Extract the [X, Y] coordinate from the center of the cell holding the provided text.  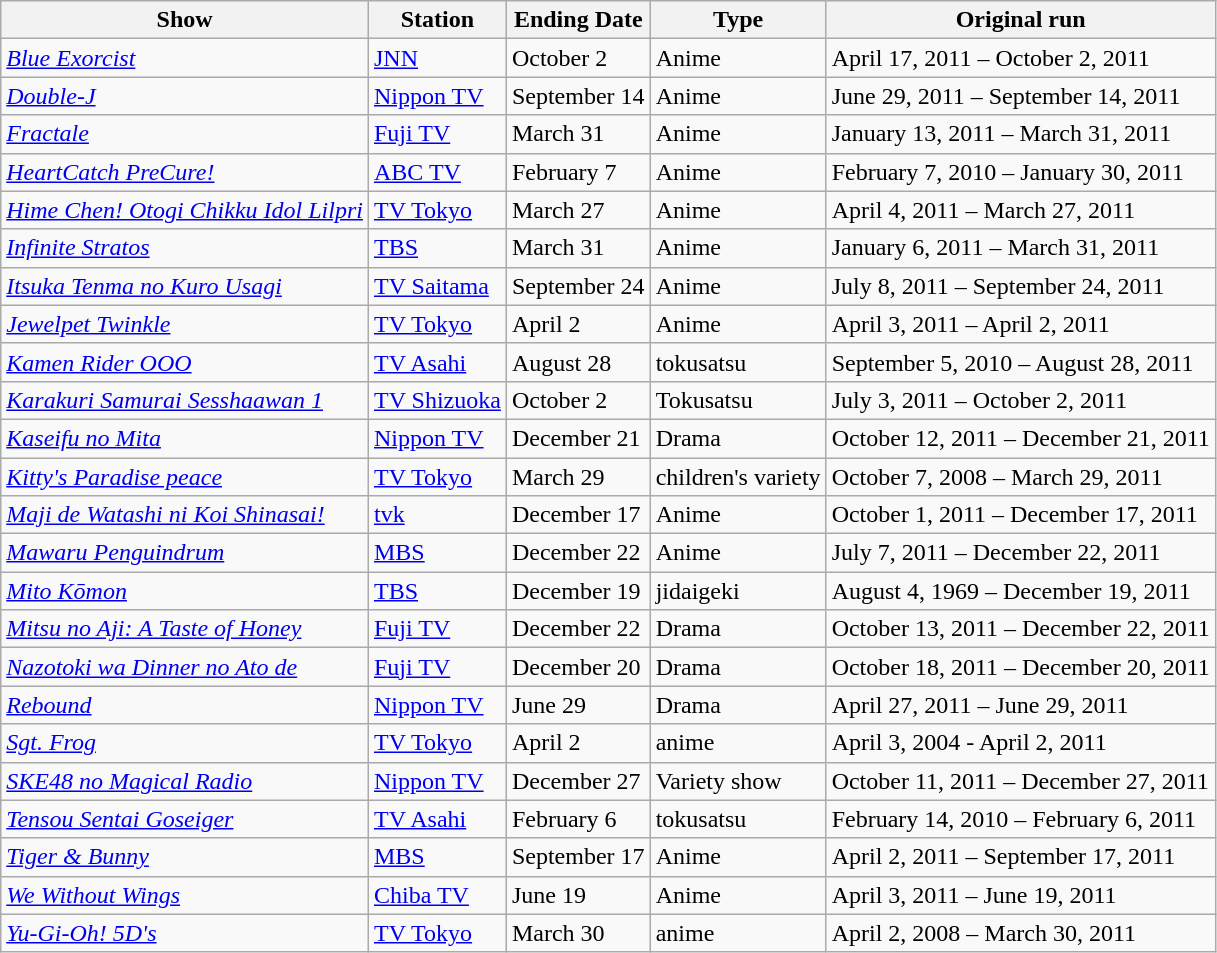
October 12, 2011 – December 21, 2011 [1020, 438]
September 14 [578, 96]
February 6 [578, 819]
Kamen Rider OOO [185, 362]
Mawaru Penguindrum [185, 553]
April 2, 2008 – March 30, 2011 [1020, 933]
Type [738, 20]
Infinite Stratos [185, 248]
July 7, 2011 – December 22, 2011 [1020, 553]
June 29, 2011 – September 14, 2011 [1020, 96]
April 27, 2011 – June 29, 2011 [1020, 705]
Station [437, 20]
March 30 [578, 933]
Tokusatsu [738, 400]
Hime Chen! Otogi Chikku Idol Lilpri [185, 210]
July 3, 2011 – October 2, 2011 [1020, 400]
December 17 [578, 515]
October 7, 2008 – March 29, 2011 [1020, 477]
April 3, 2011 – June 19, 2011 [1020, 895]
TV Shizuoka [437, 400]
Rebound [185, 705]
Ending Date [578, 20]
Blue Exorcist [185, 58]
Chiba TV [437, 895]
SKE48 no Magical Radio [185, 781]
Itsuka Tenma no Kuro Usagi [185, 286]
Tensou Sentai Goseiger [185, 819]
ABC TV [437, 172]
children's variety [738, 477]
December 21 [578, 438]
Show [185, 20]
TV Saitama [437, 286]
Mitsu no Aji: A Taste of Honey [185, 629]
April 4, 2011 – March 27, 2011 [1020, 210]
February 7 [578, 172]
April 17, 2011 – October 2, 2011 [1020, 58]
December 19 [578, 591]
June 29 [578, 705]
Karakuri Samurai Sesshaawan 1 [185, 400]
jidaigeki [738, 591]
March 27 [578, 210]
December 20 [578, 667]
September 17 [578, 857]
Nazotoki wa Dinner no Ato de [185, 667]
August 28 [578, 362]
JNN [437, 58]
March 29 [578, 477]
February 7, 2010 – January 30, 2011 [1020, 172]
tvk [437, 515]
October 1, 2011 – December 17, 2011 [1020, 515]
April 2, 2011 – September 17, 2011 [1020, 857]
September 5, 2010 – August 28, 2011 [1020, 362]
July 8, 2011 – September 24, 2011 [1020, 286]
January 13, 2011 – March 31, 2011 [1020, 134]
Maji de Watashi ni Koi Shinasai! [185, 515]
April 3, 2011 – April 2, 2011 [1020, 324]
Kitty's Paradise peace [185, 477]
Variety show [738, 781]
Double-J [185, 96]
February 14, 2010 – February 6, 2011 [1020, 819]
October 11, 2011 – December 27, 2011 [1020, 781]
HeartCatch PreCure! [185, 172]
January 6, 2011 – March 31, 2011 [1020, 248]
October 18, 2011 – December 20, 2011 [1020, 667]
December 27 [578, 781]
Original run [1020, 20]
September 24 [578, 286]
Yu-Gi-Oh! 5D's [185, 933]
August 4, 1969 – December 19, 2011 [1020, 591]
June 19 [578, 895]
Jewelpet Twinkle [185, 324]
We Without Wings [185, 895]
Kaseifu no Mita [185, 438]
Sgt. Frog [185, 743]
April 3, 2004 - April 2, 2011 [1020, 743]
Fractale [185, 134]
Mito Kōmon [185, 591]
Tiger & Bunny [185, 857]
October 13, 2011 – December 22, 2011 [1020, 629]
